Return [x, y] of the center of cell containing provided text 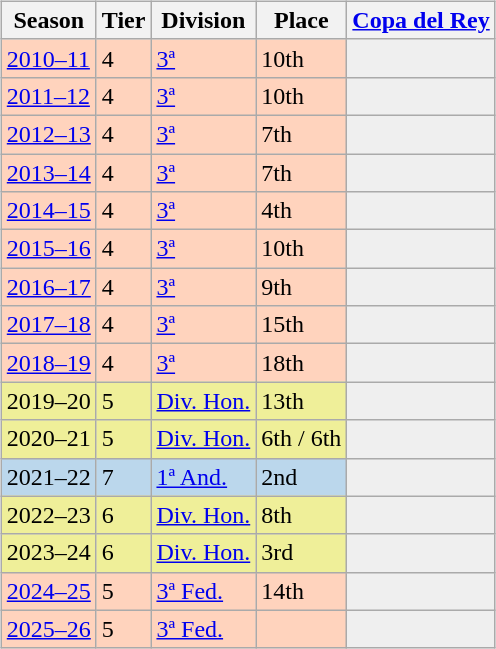
14th [302, 591]
3rd [302, 553]
2016–17 [48, 287]
Copa del Rey [421, 20]
2012–13 [48, 134]
2023–24 [48, 553]
2019–20 [48, 401]
Place [302, 20]
7 [124, 477]
1ª And. [204, 477]
6th / 6th [302, 439]
2017–18 [48, 325]
2014–15 [48, 211]
8th [302, 515]
2010–11 [48, 58]
2011–12 [48, 96]
2013–14 [48, 173]
2022–23 [48, 515]
9th [302, 287]
2015–16 [48, 249]
2024–25 [48, 591]
Division [204, 20]
13th [302, 401]
2020–21 [48, 439]
4th [302, 211]
2018–19 [48, 363]
2025–26 [48, 629]
2nd [302, 477]
18th [302, 363]
2021–22 [48, 477]
Season [48, 20]
15th [302, 325]
Tier [124, 20]
